From the cell containing the given text, extract its center point as [x, y] coordinate. 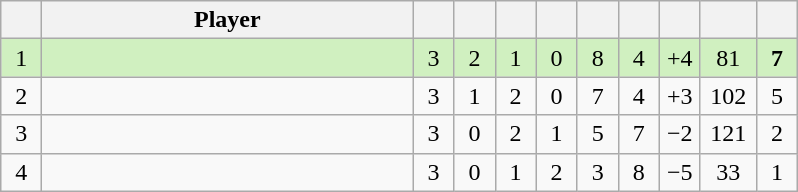
33 [728, 172]
102 [728, 96]
+4 [680, 58]
Player [228, 20]
−2 [680, 134]
121 [728, 134]
+3 [680, 96]
81 [728, 58]
−5 [680, 172]
